From the cell containing the given text, extract its center point as (x, y) coordinate. 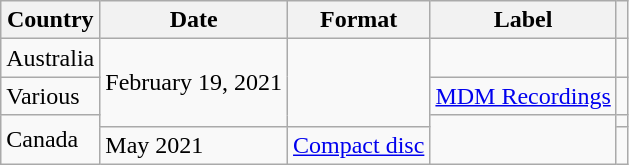
May 2021 (194, 145)
Compact disc (359, 145)
Date (194, 20)
Canada (50, 140)
Country (50, 20)
Label (523, 20)
Various (50, 96)
Australia (50, 58)
Format (359, 20)
February 19, 2021 (194, 82)
MDM Recordings (523, 96)
